Locate the cell with the specified text and output its (X, Y) center coordinate. 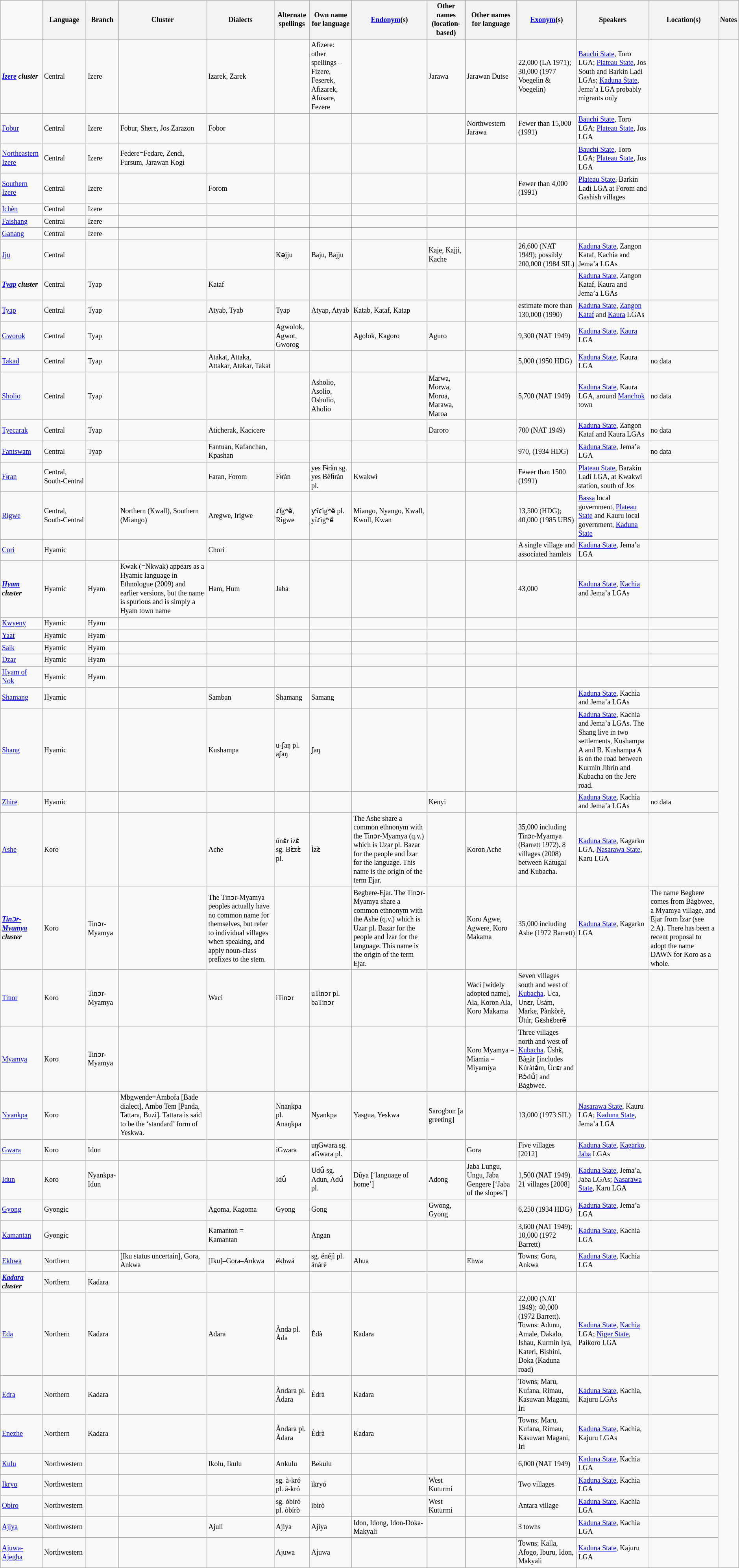
Northeastern Izere (21, 158)
Faran, Forom (240, 477)
13,000 (1973 SIL) (547, 1115)
35,000 including Ashe (1972 Barrett) (547, 928)
Gworok (21, 336)
estimate more than 130,000 (1990) (547, 310)
Bauchi State, Toro LGA; Plateau State, Jos South and Barkin Ladi LGAs; Kaduna State, Jema’a LGA probably migrants only (612, 76)
35,000 including Tinɔr-Myamya (Barrett 1972). 8 villages (2008) between Katugal and Kubacha. (547, 849)
Ankulu (292, 1464)
3 towns (547, 1527)
Other names (location-based) (446, 20)
Idṹ (292, 1180)
Koro Myamya = Miamia = Miyamiya (491, 1059)
Fɨran (21, 477)
Kәjju (292, 255)
Chori (240, 550)
Afizere: other spellings – Fizere, Feserek, Afizarek, Afusare, Fezere (331, 76)
Location(s) (684, 20)
Kaje, Kajji, Kache (446, 255)
Gora (491, 1150)
Kaduna State, Kajuru LGA (612, 1553)
Gwong, Gyong (446, 1210)
yes Fɨràn sg. yes Bèfɨràn pl. (331, 477)
3,600 (NAT 1949); 10,000 (1972 Barrett) (547, 1235)
[Iku status uncertain], Gora, Ankwa (163, 1261)
Notes (728, 20)
Cluster (163, 20)
Kadara cluster (21, 1282)
Bassa local government, Plateau State and Kauru local government, Kaduna State (612, 516)
Kaduna State, Kagarko LGA, Nasarawa State, Karu LGA (612, 849)
ìkryó (331, 1485)
Ache (240, 849)
Gong (331, 1210)
Zhire (21, 802)
Èdà (331, 1334)
Ekhwa (21, 1261)
Ìzɛ̀ (331, 849)
5,700 (NAT 1949) (547, 396)
Atyab, Tyab (240, 310)
Marwa, Morwa, Moroa, Marawa, Maroa (446, 396)
Southern Izere (21, 188)
Yaat (21, 636)
Kataf (240, 285)
Mbgwende=Ambofa [Bade dialect], Ambo Tem [Panda, Tattara, Buzi]. Tattara is said to be the ‘standard’ form of Yeskwa. (163, 1115)
Ajuli (240, 1527)
Dũya [‘language of home’] (390, 1180)
Atakat, Attaka, Attakar, Atakar, Takat (240, 361)
Alternate spellings (292, 20)
Northern (Kwall), Southern (Miango) (163, 516)
Kaduna State, Kagarko, Jaba LGAs (612, 1150)
Kamanton = Kamantan (240, 1235)
Obiro (21, 1506)
ƴîɾìgʷȅ pl. yíɾìgʷȅ (331, 516)
Kaduna State, Zangon Kataf, Kaura and Jema’a LGAs (612, 285)
Koro Agwe, Agwere, Koro Makama (491, 928)
Ànda pl. Àda (292, 1334)
Jarawan Dutse (491, 76)
únɛ́r ìzɛ̀ sg. Bɛ̀zɛ̀ pl. (292, 849)
9,300 (NAT 1949) (547, 336)
sg. à-kró pl. ā-kró (292, 1485)
Agwolok, Agwot, Gworog (292, 336)
Takad (21, 361)
Towns; Gora, Ankwa (547, 1261)
26,600 (NAT 1949); possibly 200,000 (1984 SIL) (547, 255)
Sholio (21, 396)
Forom (240, 188)
iGwara (292, 1150)
Language (65, 20)
Fobur (21, 128)
Samang (331, 698)
Faishang (21, 222)
Enezhe (21, 1434)
Cori (21, 550)
5,000 (1950 HDG) (547, 361)
Fantuan, Kafanchan, Kpashan (240, 451)
[Iku]–Gora–Ankwa (240, 1261)
Kwak (=Nkwak) appears as a Hyamic language in Ethnologue (2009) and earlier versions, but the name is spurious and is simply a Hyam town name (163, 589)
uŋGwara sg. aGwara pl. (331, 1150)
Three villages north and west of Kubacha. Ùshɛ̀, Bàgàr [includes Kúràtǎm, Ùcɛr and Bɔ̀dṹ] and Bàgbwee. (547, 1059)
u-ʃaŋ pl. aʃaŋ (292, 750)
6,250 (1934 HDG) (547, 1210)
sg. óbìrò pl. òbírò (292, 1506)
Own name for language (331, 20)
ʃaŋ (331, 750)
Antara village (547, 1506)
Koron Ache (491, 849)
Plateau State, Barakin Ladi LGA, at Kwakwi station, south of Jos (612, 477)
Myamya (21, 1059)
Adong (446, 1180)
Endonym(s) (390, 20)
Jju (21, 255)
Tinor (21, 998)
22,000 (LA 1971); 30,000 (1977 Voegelin & Voegelin) (547, 76)
Ham, Hum (240, 589)
Speakers (612, 20)
Daroro (446, 430)
Waci (240, 998)
Izere cluster (21, 76)
Plateau State, Barkin Ladi LGA at Forom and Gashish villages (612, 188)
Fewer than 15,000 (1991) (547, 128)
Jarawa (446, 76)
700 (NAT 1949) (547, 430)
Ajuwa-Ajegha (21, 1553)
Ashe (21, 849)
Branch (102, 20)
Adara (240, 1334)
Udṹ sg. Adun, Adṹ pl. (331, 1180)
Angan (331, 1235)
Exonym(s) (547, 20)
Bekulu (331, 1464)
Tyecarak (21, 430)
Saik (21, 648)
970, (1934 HDG) (547, 451)
Northwestern Jarawa (491, 128)
Katab, Kataf, Katap (390, 310)
Baju, Bajju (331, 255)
sg. énéjì pl. ánárè (331, 1261)
13,500 (HDG); 40,000 (1985 UBS) (547, 516)
ɾȉgʷȅ, Rigwe (292, 516)
Kaduna State, Zangon Kataf, Kachia and Jema’a LGAs (612, 255)
Kwyeny (21, 623)
ékhwá (292, 1261)
Aregwe, Irigwe (240, 516)
Samban (240, 698)
Hyam cluster (21, 589)
ìbìrò (331, 1506)
Dzar (21, 660)
Tinɔr-Myamya cluster (21, 928)
Ikryo (21, 1485)
Tyap cluster (21, 285)
22,000 (NAT 1949); 40,000 (1972 Barrett). Towns: Adunu, Amale, Dakalo, Ishau, Kurmin Iya, Kateri, Bishini, Doka (Kaduna road) (547, 1334)
Aguro (446, 336)
Fewer than 1500 (1991) (547, 477)
Atyap, Atyab (331, 310)
Federe=Fedare, Zendi, Fursum, Jarawan Kogi (163, 158)
Nasarawa State, Kauru LGA; Kaduna State, Jema’a LGA (612, 1115)
Fobor (240, 128)
Kaduna State, Kagarko LGA (612, 928)
Two villages (547, 1485)
A single village and associated hamlets (547, 550)
Agoma, Kagoma (240, 1210)
Edra (21, 1395)
Gwara (21, 1150)
Ikolu, Ikulu (240, 1464)
Fantswam (21, 451)
Aticherak, Kacicere (240, 430)
Dialects (240, 20)
Rigwe (21, 516)
Shang (21, 750)
Yasgua, Yeskwa (390, 1115)
Fɨràn (292, 477)
Kwakwi (390, 477)
Waci [widely adopted name], Ala, Koron Ala, Koro Makama (491, 998)
Seven villages south and west of Kubacha. Uca, Unɛr, Ùsám, Marke, Pànkòrè, Ùtúr, Gɛshɛberẽ (547, 998)
uTinɔr pl. baTinɔr (331, 998)
Ganang (21, 234)
Nnaŋkpa pl. Anaŋkpa (292, 1115)
Miango, Nyango, Kwall, Kwoll, Kwan (390, 516)
6,000 (NAT 1949) (547, 1464)
Towns; Kalla, Afogo, Iburu, Idon, Makyali (547, 1553)
Idon, Idong, Idon-Doka-Makyali (390, 1527)
Kushampa (240, 750)
1,500 (NAT 1949). 21 villages [2008] (547, 1180)
Ahua (390, 1261)
Kamantan (21, 1235)
Kaduna State, Kaura LGA, around Manchok town (612, 396)
Jaba (292, 589)
Fewer than 4,000 (1991) (547, 188)
Kaduna State, Kachia LGA; Niger State, Paikoro LGA (612, 1334)
Hyam of Nok (21, 677)
Agolok, Kagoro (390, 336)
Kenyi (446, 802)
43,000 (547, 589)
Asholio, Asolio, Osholio, Aholio (331, 396)
Jaba Lungu, Ungu, Jaba Gengere [‘Jaba of the slopes’] (491, 1180)
Kulu (21, 1464)
Sarogbon [a greeting] (446, 1115)
Ehwa (491, 1261)
Other names for language (491, 20)
iTinɔr (292, 998)
Izarek, Zarek (240, 76)
Kaduna State, Jema’a, Jaba LGAs; Nasarawa State, Karu LGA (612, 1180)
Ichèn (21, 209)
Fobur, Shere, Jos Zarazon (163, 128)
Eda (21, 1334)
Five villages [2012] (547, 1150)
Nyankpa-Idun (102, 1180)
